Identify which cell holds the provided text, then report its [X, Y] central coordinate. 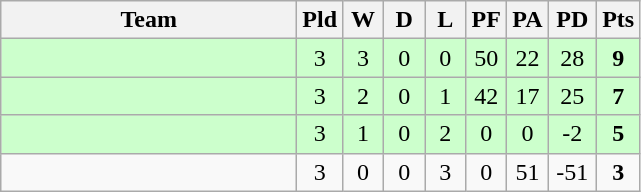
22 [528, 58]
17 [528, 96]
Pts [618, 20]
25 [572, 96]
Pld [320, 20]
9 [618, 58]
W [364, 20]
28 [572, 58]
PA [528, 20]
5 [618, 134]
-2 [572, 134]
L [446, 20]
7 [618, 96]
51 [528, 172]
D [404, 20]
PD [572, 20]
Team [149, 20]
50 [486, 58]
PF [486, 20]
42 [486, 96]
-51 [572, 172]
